Provide the [x, y] coordinate of the cell's center where the given text is located.  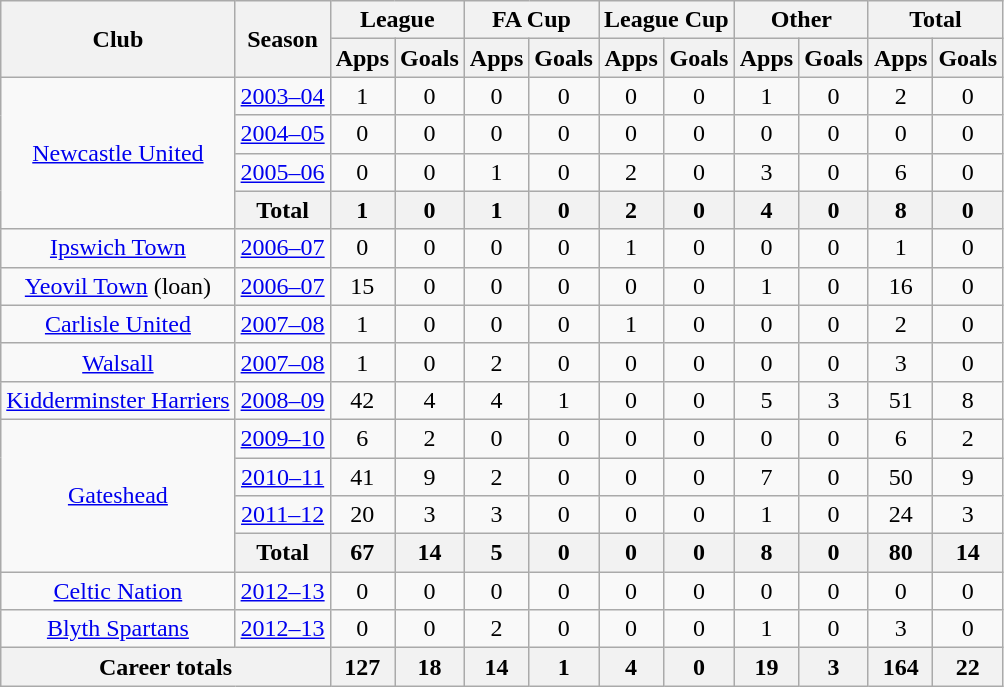
2011–12 [282, 515]
League Cup [666, 20]
2008–09 [282, 400]
Club [118, 39]
Kidderminster Harriers [118, 400]
15 [362, 286]
Carlisle United [118, 324]
22 [968, 667]
50 [900, 477]
127 [362, 667]
7 [766, 477]
19 [766, 667]
67 [362, 553]
24 [900, 515]
18 [430, 667]
51 [900, 400]
16 [900, 286]
164 [900, 667]
2004–05 [282, 134]
2003–04 [282, 96]
20 [362, 515]
80 [900, 553]
2009–10 [282, 438]
FA Cup [531, 20]
Walsall [118, 362]
Gateshead [118, 495]
Career totals [166, 667]
2010–11 [282, 477]
League [397, 20]
2005–06 [282, 172]
Ipswich Town [118, 248]
Blyth Spartans [118, 629]
Season [282, 39]
Yeovil Town (loan) [118, 286]
Other [801, 20]
Newcastle United [118, 153]
Celtic Nation [118, 591]
41 [362, 477]
42 [362, 400]
